Capture the cell that displays the provided text and extract its [x, y] central coordinate. 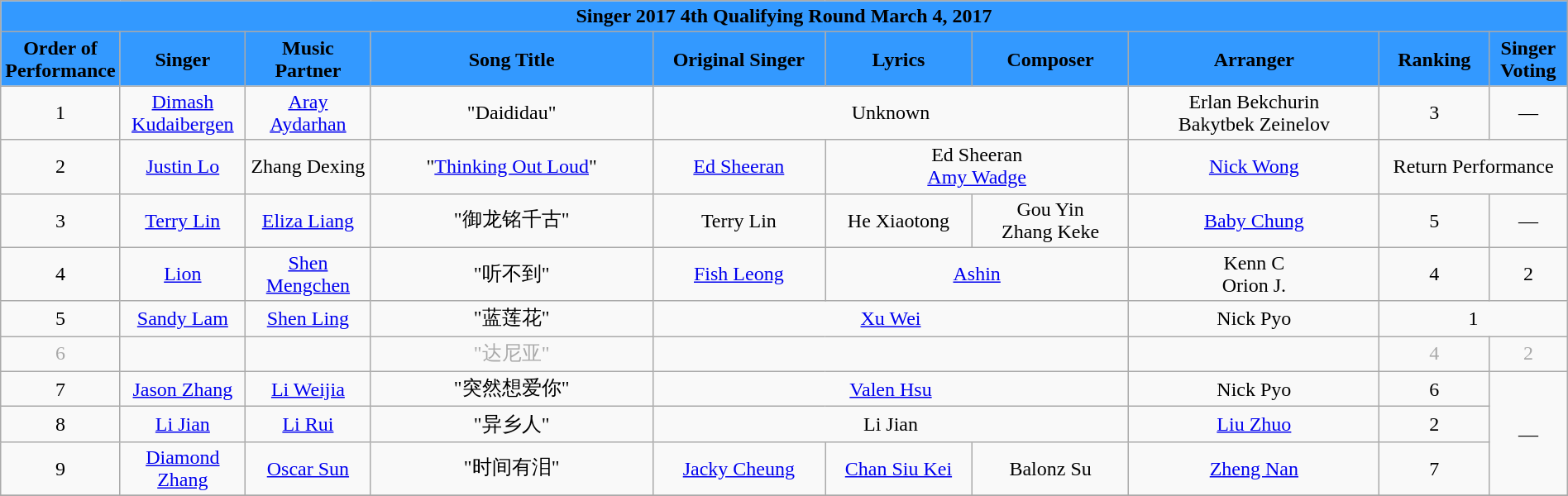
Dimash Kudaibergen [183, 112]
He Xiaotong [899, 220]
Eliza Liang [308, 220]
Song Title [511, 60]
Singer [183, 60]
8 [60, 425]
Zhang Dexing [308, 167]
"突然想爱你" [511, 389]
Zheng Nan [1254, 468]
Ed Sheeran Amy Wadge [978, 167]
"达尼亚" [511, 354]
Arranger [1254, 60]
Lyrics [899, 60]
Gou YinZhang Keke [1050, 220]
Balonz Su [1050, 468]
"御龙铭千古" [511, 220]
Valen Hsu [891, 389]
Aray Aydarhan [308, 112]
Oscar Sun [308, 468]
Erlan BekchurinBakytbek Zeinelov [1254, 112]
Chan Siu Kei [899, 468]
Li Rui [308, 425]
Baby Chung [1254, 220]
"异乡人" [511, 425]
"蓝莲花" [511, 319]
"时间有泪" [511, 468]
"Thinking Out Loud" [511, 167]
Justin Lo [183, 167]
Original Singer [739, 60]
Xu Wei [891, 319]
Fish Leong [739, 274]
Lion [183, 274]
Singer Voting [1528, 60]
Unknown [891, 112]
Jacky Cheung [739, 468]
9 [60, 468]
Singer 2017 4th Qualifying Round March 4, 2017 [784, 17]
Ranking [1434, 60]
Shen Ling [308, 319]
Order of Performance [60, 60]
Kenn C Orion J. [1254, 274]
Diamond Zhang [183, 468]
Music Partner [308, 60]
Return Performance [1474, 167]
Ashin [978, 274]
Shen Mengchen [308, 274]
Sandy Lam [183, 319]
Nick Wong [1254, 167]
Liu Zhuo [1254, 425]
Composer [1050, 60]
Ed Sheeran [739, 167]
Jason Zhang [183, 389]
"Daididau" [511, 112]
Li Weijia [308, 389]
"听不到" [511, 274]
